Detect which cell encompasses the target text, then output its [x, y] center coordinate. 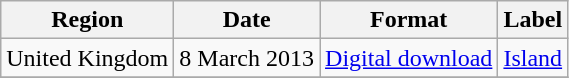
8 March 2013 [247, 58]
Region [88, 20]
Label [533, 20]
Date [247, 20]
Format [409, 20]
Island [533, 58]
Digital download [409, 58]
United Kingdom [88, 58]
